Search for the cell housing the specified text and yield its [X, Y] center coordinate. 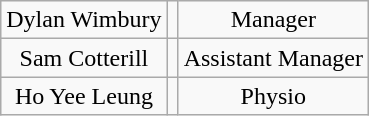
Assistant Manager [273, 58]
Manager [273, 20]
Dylan Wimbury [84, 20]
Sam Cotterill [84, 58]
Ho Yee Leung [84, 96]
Physio [273, 96]
